For the text-containing cell, return its midpoint in (X, Y) coordinate format. 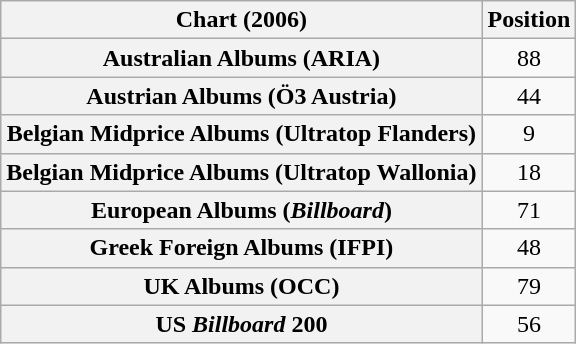
56 (529, 324)
Greek Foreign Albums (IFPI) (242, 248)
US Billboard 200 (242, 324)
European Albums (Billboard) (242, 210)
Chart (2006) (242, 20)
88 (529, 58)
18 (529, 172)
48 (529, 248)
79 (529, 286)
44 (529, 96)
Position (529, 20)
Belgian Midprice Albums (Ultratop Wallonia) (242, 172)
Belgian Midprice Albums (Ultratop Flanders) (242, 134)
71 (529, 210)
Australian Albums (ARIA) (242, 58)
9 (529, 134)
UK Albums (OCC) (242, 286)
Austrian Albums (Ö3 Austria) (242, 96)
